Capture the cell that displays the provided text and extract its (X, Y) central coordinate. 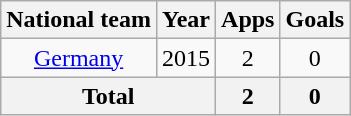
Germany (79, 58)
Total (108, 96)
Apps (248, 20)
2015 (186, 58)
Year (186, 20)
National team (79, 20)
Goals (315, 20)
